Output the [x, y] coordinate of the center of the cell containing the given text.  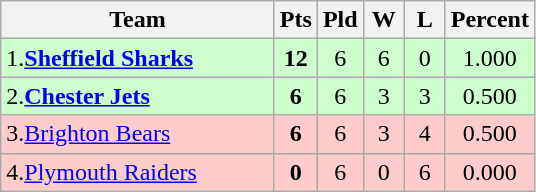
1.000 [490, 58]
Percent [490, 20]
L [424, 20]
12 [296, 58]
Pts [296, 20]
3.Brighton Bears [138, 134]
4 [424, 134]
Team [138, 20]
Pld [340, 20]
0.000 [490, 172]
1.Sheffield Sharks [138, 58]
4.Plymouth Raiders [138, 172]
W [384, 20]
2.Chester Jets [138, 96]
